For the text-containing cell, return its midpoint in (x, y) coordinate format. 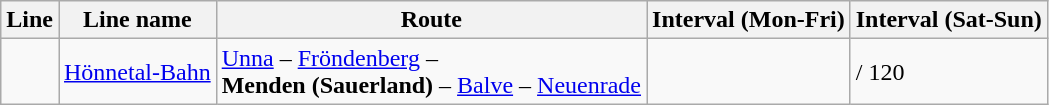
Line name (137, 20)
Interval (Sat-Sun) (948, 20)
Interval (Mon-Fri) (749, 20)
/ 120 (948, 72)
Line (30, 20)
Unna – Fröndenberg –Menden (Sauerland) – Balve – Neuenrade (431, 72)
Route (431, 20)
Hönnetal-Bahn (137, 72)
